Return the (X, Y) coordinate for the center point of the cell that contains the specified text.  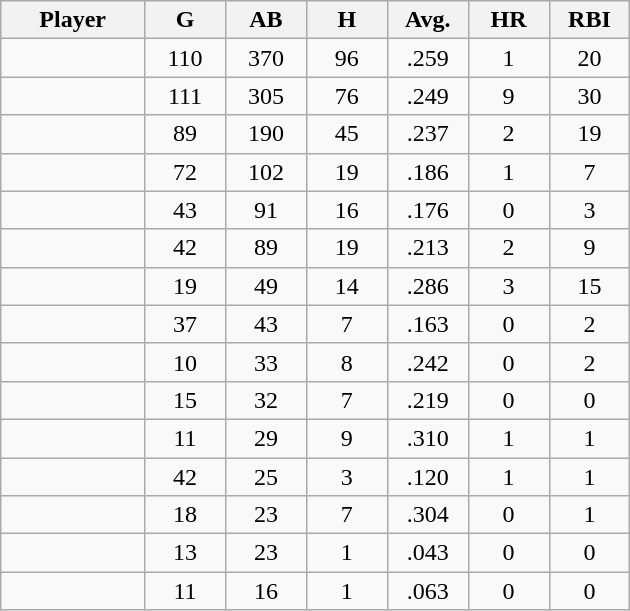
13 (186, 553)
RBI (590, 20)
45 (346, 134)
91 (266, 210)
G (186, 20)
37 (186, 324)
190 (266, 134)
305 (266, 96)
AB (266, 20)
33 (266, 362)
.176 (428, 210)
H (346, 20)
.120 (428, 477)
.186 (428, 172)
49 (266, 286)
111 (186, 96)
.304 (428, 515)
102 (266, 172)
25 (266, 477)
370 (266, 58)
29 (266, 438)
30 (590, 96)
72 (186, 172)
14 (346, 286)
110 (186, 58)
32 (266, 400)
10 (186, 362)
.249 (428, 96)
.237 (428, 134)
.286 (428, 286)
HR (508, 20)
.163 (428, 324)
8 (346, 362)
.063 (428, 591)
18 (186, 515)
.219 (428, 400)
20 (590, 58)
Avg. (428, 20)
76 (346, 96)
.259 (428, 58)
96 (346, 58)
.310 (428, 438)
.213 (428, 248)
.242 (428, 362)
.043 (428, 553)
Player (73, 20)
